Return [x, y] of the center of cell containing provided text 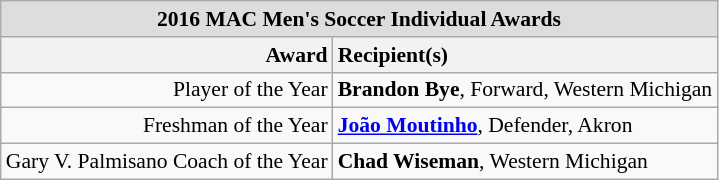
Freshman of the Year [167, 126]
Brandon Bye, Forward, Western Michigan [526, 90]
2016 MAC Men's Soccer Individual Awards [359, 19]
Chad Wiseman, Western Michigan [526, 162]
João Moutinho, Defender, Akron [526, 126]
Gary V. Palmisano Coach of the Year [167, 162]
Recipient(s) [526, 55]
Award [167, 55]
Player of the Year [167, 90]
